For the text-containing cell, return its midpoint in (X, Y) coordinate format. 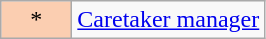
Caretaker manager (168, 20)
* (36, 20)
